From the cell containing the given text, extract its center point as (x, y) coordinate. 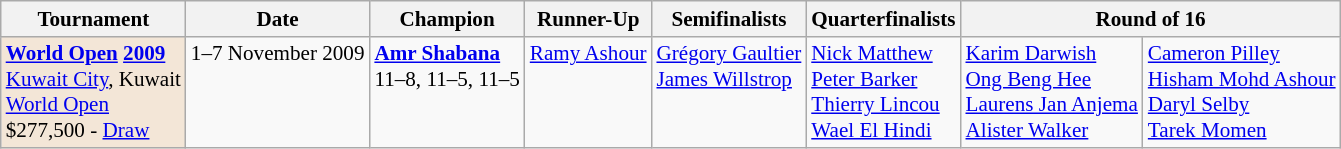
World Open 2009 Kuwait City, KuwaitWorld Open$277,500 - Draw (94, 92)
Tournament (94, 18)
Semifinalists (730, 18)
Cameron Pilley Hisham Mohd Ashour Daryl Selby Tarek Momen (1242, 92)
Karim Darwish Ong Beng Hee Laurens Jan Anjema Alister Walker (1052, 92)
Round of 16 (1151, 18)
Nick Matthew Peter Barker Thierry Lincou Wael El Hindi (883, 92)
1–7 November 2009 (278, 92)
Grégory Gaultier James Willstrop (730, 92)
Quarterfinalists (883, 18)
Date (278, 18)
Champion (446, 18)
Amr Shabana11–8, 11–5, 11–5 (446, 92)
Runner-Up (588, 18)
Ramy Ashour (588, 92)
